Determine the (X, Y) coordinate at the center of the cell enclosing the given text.  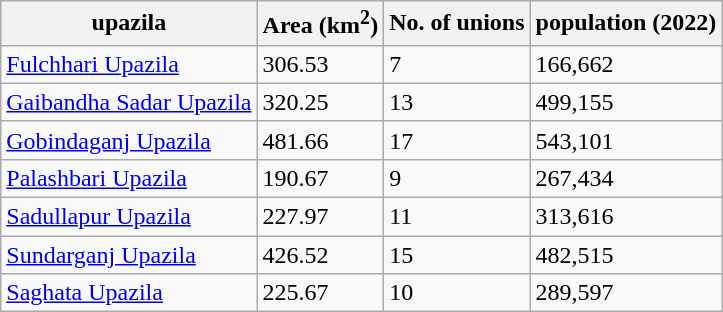
Area (km2) (320, 24)
Palashbari Upazila (129, 178)
10 (457, 293)
11 (457, 217)
7 (457, 64)
190.67 (320, 178)
313,616 (626, 217)
499,155 (626, 102)
15 (457, 255)
Sundarganj Upazila (129, 255)
225.67 (320, 293)
166,662 (626, 64)
17 (457, 140)
543,101 (626, 140)
13 (457, 102)
481.66 (320, 140)
Gobindaganj Upazila (129, 140)
Saghata Upazila (129, 293)
Fulchhari Upazila (129, 64)
320.25 (320, 102)
267,434 (626, 178)
9 (457, 178)
No. of unions (457, 24)
306.53 (320, 64)
227.97 (320, 217)
Sadullapur Upazila (129, 217)
Gaibandha Sadar Upazila (129, 102)
482,515 (626, 255)
426.52 (320, 255)
population (2022) (626, 24)
289,597 (626, 293)
upazila (129, 24)
